Find where the given text appears and provide that cell's center as [x, y] coordinate. 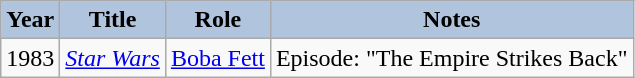
Year [30, 20]
Episode: "The Empire Strikes Back" [452, 58]
Boba Fett [218, 58]
Title [113, 20]
Star Wars [113, 58]
1983 [30, 58]
Role [218, 20]
Notes [452, 20]
